Extract the (x, y) coordinate from the center of the cell holding the provided text.  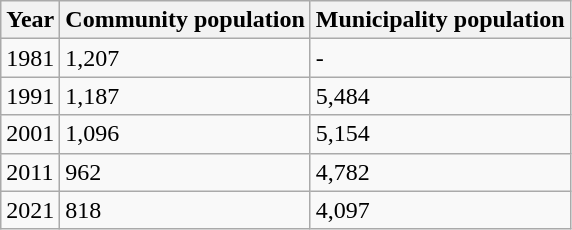
2001 (30, 134)
1991 (30, 96)
4,782 (440, 172)
Community population (185, 20)
2021 (30, 210)
818 (185, 210)
2011 (30, 172)
Year (30, 20)
962 (185, 172)
1,096 (185, 134)
Municipality population (440, 20)
5,154 (440, 134)
1,187 (185, 96)
1981 (30, 58)
- (440, 58)
4,097 (440, 210)
5,484 (440, 96)
1,207 (185, 58)
